Identify which cell holds the provided text, then report its (X, Y) central coordinate. 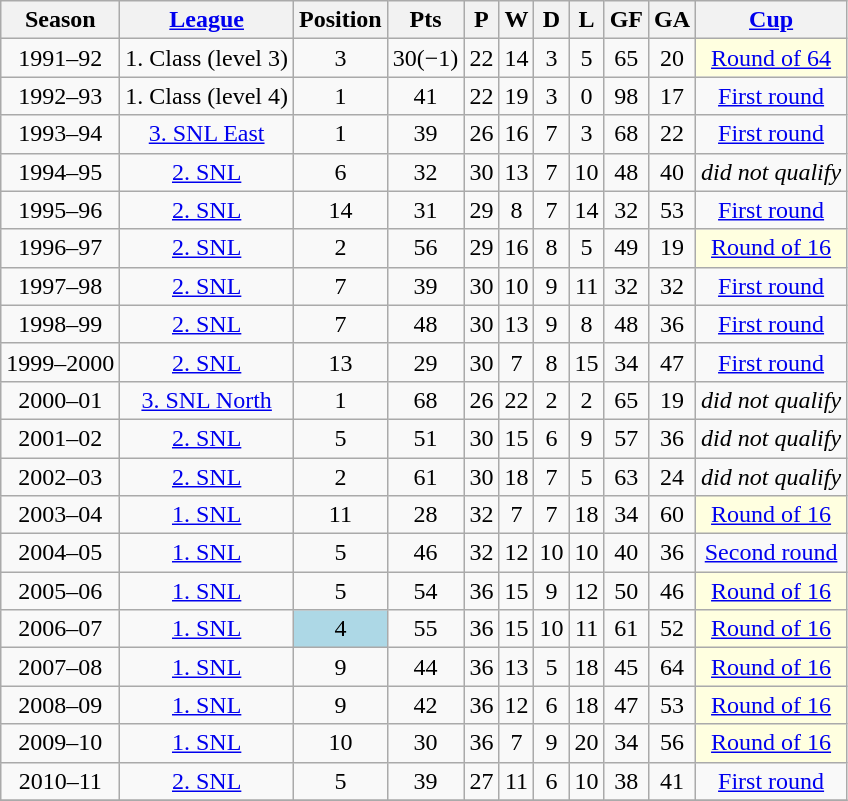
51 (426, 438)
Season (60, 20)
38 (626, 781)
1999–2000 (60, 362)
17 (672, 96)
55 (426, 629)
64 (672, 667)
2003–04 (60, 515)
2006–07 (60, 629)
27 (482, 781)
Position (341, 20)
1. Class (level 3) (207, 58)
2004–05 (60, 553)
GA (672, 20)
49 (626, 248)
1991–92 (60, 58)
3. SNL East (207, 134)
D (552, 20)
2008–09 (60, 705)
42 (426, 705)
4 (341, 629)
P (482, 20)
54 (426, 591)
Pts (426, 20)
1994–95 (60, 172)
GF (626, 20)
1. Class (level 4) (207, 96)
28 (426, 515)
Round of 64 (772, 58)
2001–02 (60, 438)
1998–99 (60, 324)
30(−1) (426, 58)
45 (626, 667)
60 (672, 515)
1995–96 (60, 210)
2002–03 (60, 477)
52 (672, 629)
2009–10 (60, 743)
24 (672, 477)
L (586, 20)
0 (586, 96)
Second round (772, 553)
44 (426, 667)
98 (626, 96)
50 (626, 591)
2010–11 (60, 781)
1993–94 (60, 134)
League (207, 20)
2007–08 (60, 667)
2000–01 (60, 400)
31 (426, 210)
2005–06 (60, 591)
57 (626, 438)
1996–97 (60, 248)
Cup (772, 20)
W (516, 20)
63 (626, 477)
1997–98 (60, 286)
1992–93 (60, 96)
3. SNL North (207, 400)
